Return [x, y] of the center of cell containing provided text 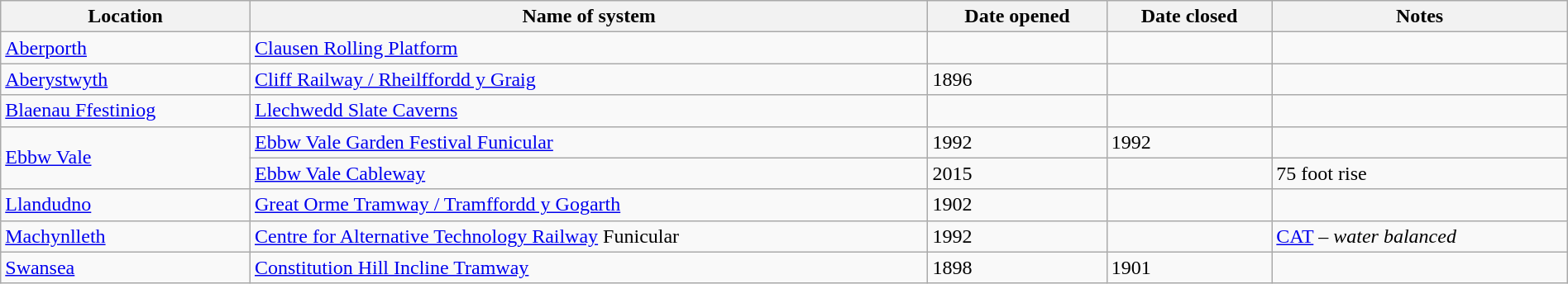
Ebbw Vale [126, 158]
Aberystwyth [126, 79]
Clausen Rolling Platform [589, 48]
1898 [1017, 267]
Aberporth [126, 48]
2015 [1017, 173]
Name of system [589, 17]
Date opened [1017, 17]
CAT – water balanced [1419, 236]
1896 [1017, 79]
Ebbw Vale Garden Festival Funicular [589, 142]
Llechwedd Slate Caverns [589, 111]
Date closed [1189, 17]
Centre for Alternative Technology Railway Funicular [589, 236]
Great Orme Tramway / Tramffordd y Gogarth [589, 205]
Llandudno [126, 205]
Constitution Hill Incline Tramway [589, 267]
Blaenau Ffestiniog [126, 111]
Ebbw Vale Cableway [589, 173]
Location [126, 17]
Machynlleth [126, 236]
75 foot rise [1419, 173]
Notes [1419, 17]
1902 [1017, 205]
1901 [1189, 267]
Cliff Railway / Rheilffordd y Graig [589, 79]
Swansea [126, 267]
